For the text-containing cell, return its midpoint in (x, y) coordinate format. 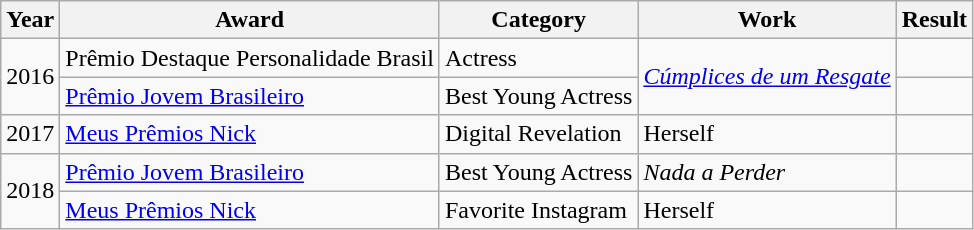
Result (934, 20)
Award (250, 20)
Work (767, 20)
Digital Revelation (538, 134)
2017 (30, 134)
2016 (30, 77)
Prêmio Destaque Personalidade Brasil (250, 58)
Favorite Instagram (538, 210)
Actress (538, 58)
Category (538, 20)
2018 (30, 191)
Nada a Perder (767, 172)
Cúmplices de um Resgate (767, 77)
Year (30, 20)
